Find where the given text appears and provide that cell's center as [x, y] coordinate. 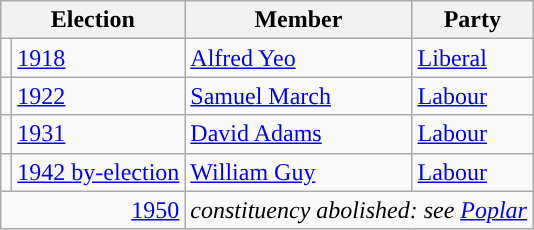
Party [472, 20]
Samuel March [298, 96]
1950 [93, 210]
David Adams [298, 134]
1922 [98, 96]
William Guy [298, 172]
1942 by-election [98, 172]
constituency abolished: see Poplar [359, 210]
Alfred Yeo [298, 58]
1931 [98, 134]
Liberal [472, 58]
Election [93, 20]
Member [298, 20]
1918 [98, 58]
